Locate the cell with the specified text and output its (x, y) center coordinate. 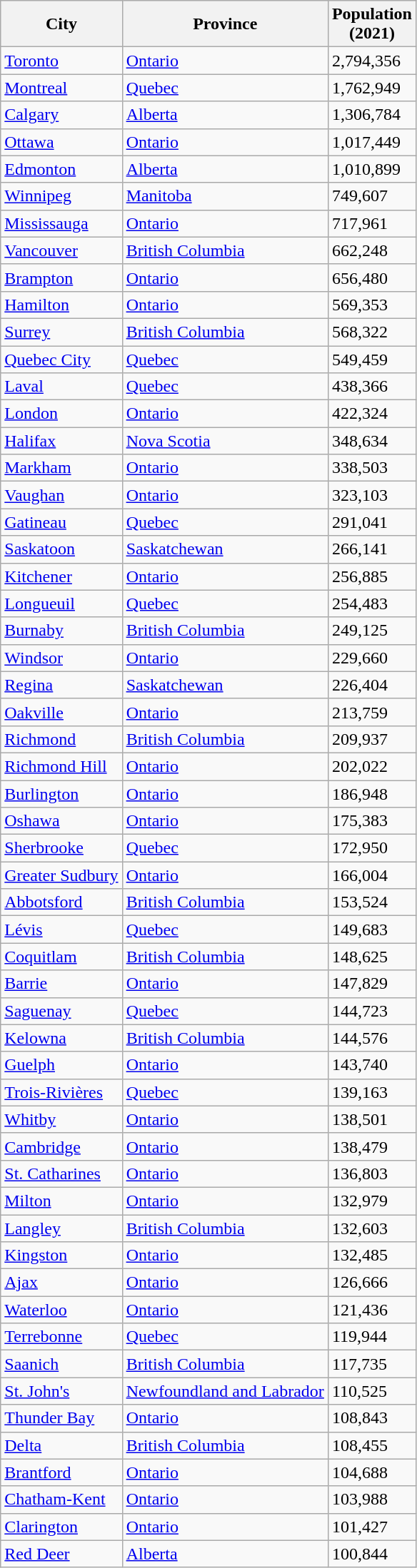
117,735 (371, 1364)
Windsor (61, 658)
Clarington (61, 1527)
110,525 (371, 1391)
422,324 (371, 414)
549,459 (371, 359)
209,937 (371, 739)
Greater Sudbury (61, 875)
132,979 (371, 1201)
Thunder Bay (61, 1418)
Burlington (61, 794)
101,427 (371, 1527)
Coquitlam (61, 957)
Barrie (61, 984)
1,017,449 (371, 142)
St. Catharines (61, 1174)
1,762,949 (371, 88)
Whitby (61, 1119)
Kingston (61, 1256)
256,885 (371, 576)
Abbotsford (61, 902)
2,794,356 (371, 61)
Burnaby (61, 631)
Trois-Rivières (61, 1092)
Quebec City (61, 359)
147,829 (371, 984)
148,625 (371, 957)
Calgary (61, 115)
139,163 (371, 1092)
568,322 (371, 332)
Sherbrooke (61, 848)
Edmonton (61, 169)
Terrebonne (61, 1337)
166,004 (371, 875)
144,723 (371, 1011)
Langley (61, 1228)
569,353 (371, 305)
Kelowna (61, 1038)
City (61, 24)
103,988 (371, 1500)
Waterloo (61, 1310)
Oshawa (61, 821)
138,501 (371, 1119)
Milton (61, 1201)
Oakville (61, 712)
Vancouver (61, 250)
438,366 (371, 387)
100,844 (371, 1554)
149,683 (371, 930)
Hamilton (61, 305)
132,485 (371, 1256)
Lévis (61, 930)
Brampton (61, 278)
Ottawa (61, 142)
153,524 (371, 902)
Newfoundland and Labrador (225, 1391)
Longueuil (61, 604)
Ajax (61, 1283)
Surrey (61, 332)
Regina (61, 685)
138,479 (371, 1146)
Winnipeg (61, 196)
Manitoba (225, 196)
108,455 (371, 1445)
172,950 (371, 848)
Cambridge (61, 1146)
Population(2021) (371, 24)
119,944 (371, 1337)
Gatineau (61, 522)
London (61, 414)
717,961 (371, 223)
126,666 (371, 1283)
338,503 (371, 468)
291,041 (371, 522)
Toronto (61, 61)
Province (225, 24)
Montreal (61, 88)
143,740 (371, 1065)
132,603 (371, 1228)
249,125 (371, 631)
Saanich (61, 1364)
Saguenay (61, 1011)
229,660 (371, 658)
254,483 (371, 604)
Red Deer (61, 1554)
136,803 (371, 1174)
226,404 (371, 685)
Guelph (61, 1065)
Brantford (61, 1472)
213,759 (371, 712)
St. John's (61, 1391)
121,436 (371, 1310)
749,607 (371, 196)
Laval (61, 387)
Halifax (61, 441)
Mississauga (61, 223)
Richmond (61, 739)
186,948 (371, 794)
662,248 (371, 250)
Markham (61, 468)
1,306,784 (371, 115)
Delta (61, 1445)
Nova Scotia (225, 441)
656,480 (371, 278)
Vaughan (61, 495)
323,103 (371, 495)
Chatham-Kent (61, 1500)
144,576 (371, 1038)
Richmond Hill (61, 766)
108,843 (371, 1418)
1,010,899 (371, 169)
175,383 (371, 821)
202,022 (371, 766)
348,634 (371, 441)
Saskatoon (61, 549)
266,141 (371, 549)
Kitchener (61, 576)
104,688 (371, 1472)
